Provide the (X, Y) coordinate of the cell's center where the given text is located.  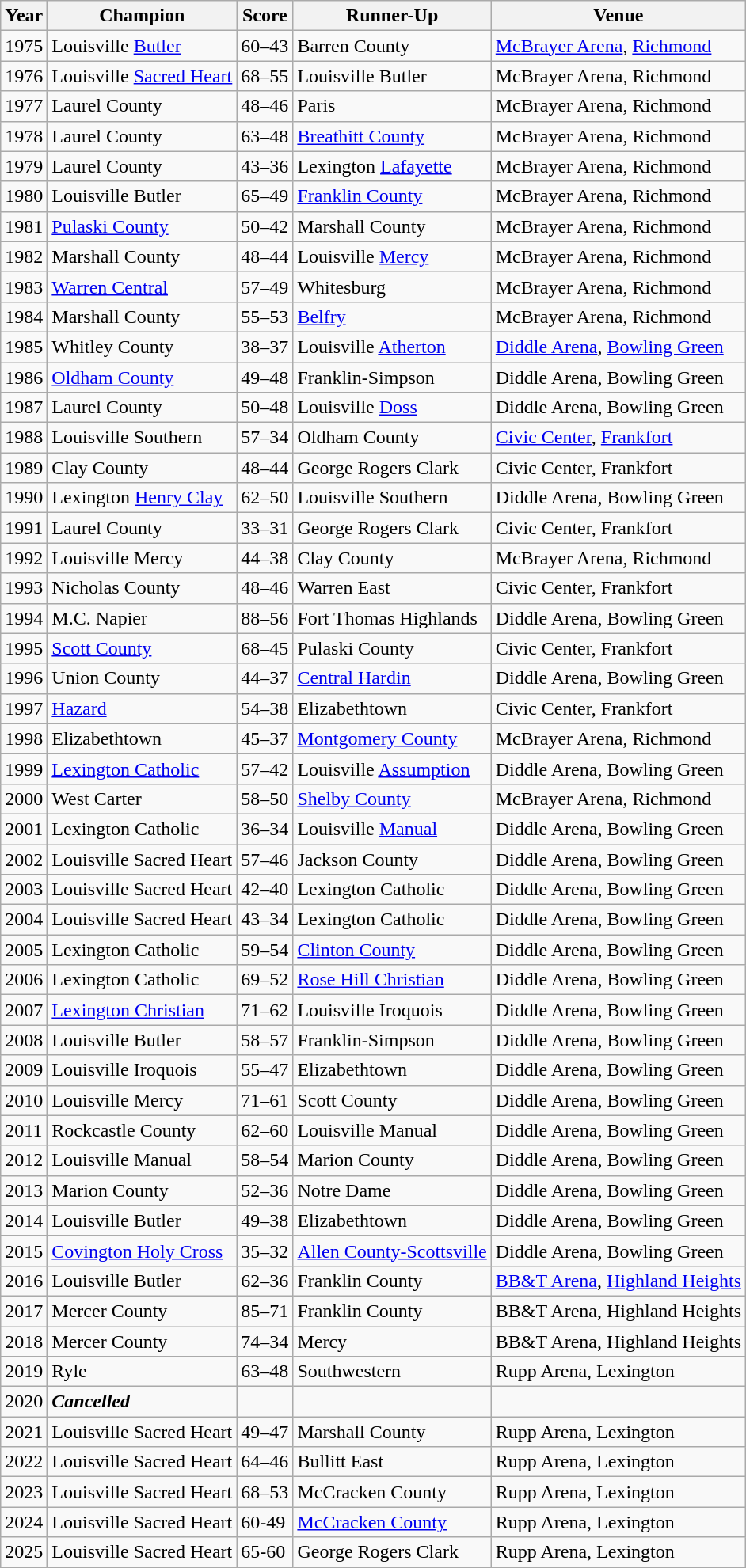
49–48 (265, 378)
Venue (618, 16)
1976 (24, 76)
Paris (392, 106)
2009 (24, 1070)
50–48 (265, 408)
2010 (24, 1100)
2016 (24, 1281)
54–38 (265, 708)
2024 (24, 1522)
43–34 (265, 920)
1984 (24, 317)
2025 (24, 1552)
Mercy (392, 1342)
2015 (24, 1251)
55–53 (265, 317)
M.C. Napier (143, 618)
1991 (24, 528)
2012 (24, 1160)
52–36 (265, 1190)
36–34 (265, 829)
Notre Dame (392, 1190)
44–37 (265, 678)
2013 (24, 1190)
Fort Thomas Highlands (392, 618)
Warren East (392, 588)
58–54 (265, 1160)
42–40 (265, 890)
2011 (24, 1130)
69–52 (265, 980)
44–38 (265, 558)
68–55 (265, 76)
1986 (24, 378)
1988 (24, 438)
1977 (24, 106)
Whitley County (143, 347)
62–50 (265, 498)
58–57 (265, 1040)
Rockcastle County (143, 1130)
60-49 (265, 1522)
1980 (24, 196)
1987 (24, 408)
62–36 (265, 1281)
Year (24, 16)
2021 (24, 1432)
1996 (24, 678)
57–42 (265, 769)
2001 (24, 829)
Louisville Assumption (392, 769)
68–45 (265, 648)
2014 (24, 1221)
Breathitt County (392, 136)
Louisville Doss (392, 408)
2004 (24, 920)
58–50 (265, 799)
1979 (24, 166)
Cancelled (143, 1402)
88–56 (265, 618)
2019 (24, 1372)
2020 (24, 1402)
71–61 (265, 1100)
Nicholas County (143, 588)
Lexington Christian (143, 1010)
85–71 (265, 1311)
Ryle (143, 1372)
2022 (24, 1462)
57–34 (265, 438)
1989 (24, 468)
50–42 (265, 226)
1990 (24, 498)
2023 (24, 1492)
43–36 (265, 166)
2003 (24, 890)
Hazard (143, 708)
Jackson County (392, 859)
Whitesburg (392, 287)
64–46 (265, 1462)
Score (265, 16)
62–60 (265, 1130)
33–31 (265, 528)
1983 (24, 287)
1975 (24, 46)
2017 (24, 1311)
Central Hardin (392, 678)
2007 (24, 1010)
Covington Holy Cross (143, 1251)
1998 (24, 738)
38–37 (265, 347)
2002 (24, 859)
1992 (24, 558)
68–53 (265, 1492)
2000 (24, 799)
59–54 (265, 950)
1981 (24, 226)
1994 (24, 618)
2006 (24, 980)
1982 (24, 256)
65-60 (265, 1552)
Champion (143, 16)
1999 (24, 769)
2005 (24, 950)
49–47 (265, 1432)
Shelby County (392, 799)
35–32 (265, 1251)
49–38 (265, 1221)
Clinton County (392, 950)
45–37 (265, 738)
Bullitt East (392, 1462)
Rose Hill Christian (392, 980)
1985 (24, 347)
Montgomery County (392, 738)
Union County (143, 678)
Southwestern (392, 1372)
Allen County-Scottsville (392, 1251)
74–34 (265, 1342)
Louisville Atherton (392, 347)
57–46 (265, 859)
Warren Central (143, 287)
60–43 (265, 46)
1978 (24, 136)
55–47 (265, 1070)
57–49 (265, 287)
1993 (24, 588)
Barren County (392, 46)
65–49 (265, 196)
Lexington Lafayette (392, 166)
1995 (24, 648)
1997 (24, 708)
71–62 (265, 1010)
West Carter (143, 799)
Runner-Up (392, 16)
Belfry (392, 317)
2018 (24, 1342)
Lexington Henry Clay (143, 498)
2008 (24, 1040)
